Return the [x, y] coordinate for the center point of the cell that contains the specified text.  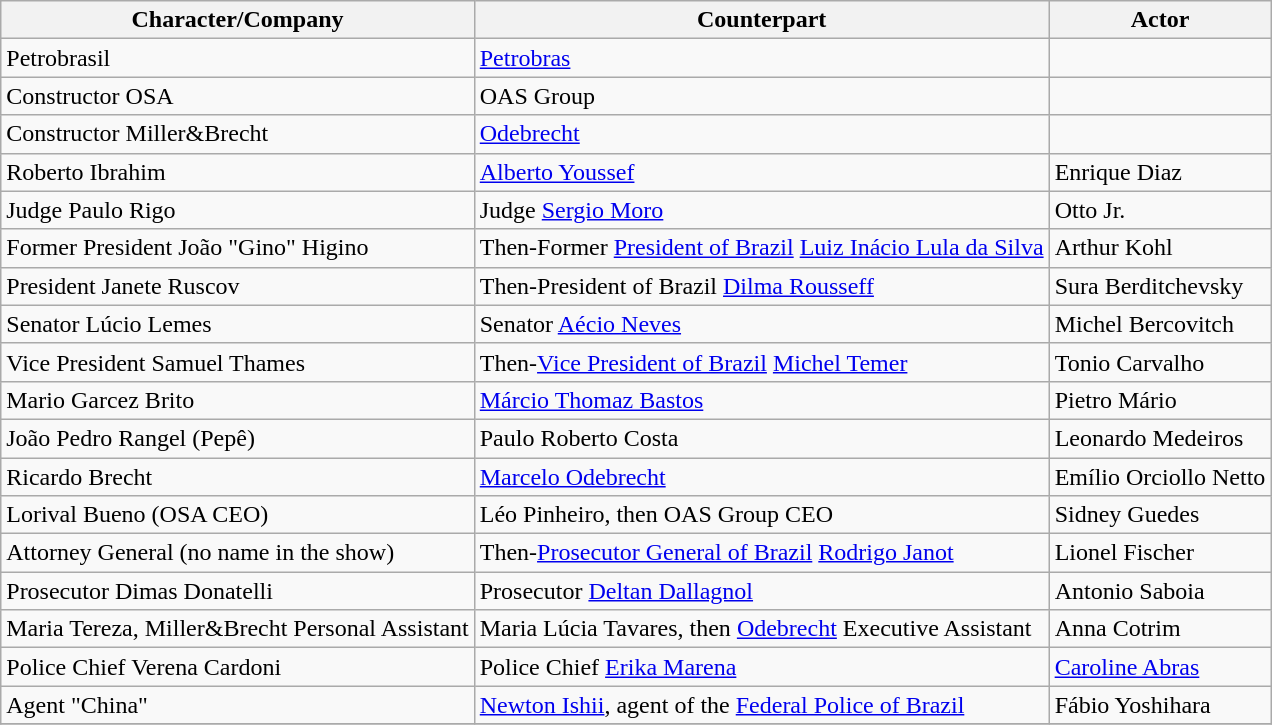
Maria Tereza, Miller&Brecht Personal Assistant [238, 629]
Otto Jr. [1160, 210]
Marcelo Odebrecht [762, 477]
Counterpart [762, 20]
Constructor Miller&Brecht [238, 134]
Caroline Abras [1160, 667]
Ricardo Brecht [238, 477]
Sidney Guedes [1160, 515]
Léo Pinheiro, then OAS Group CEO [762, 515]
Antonio Saboia [1160, 591]
Former President João "Gino" Higino [238, 248]
Márcio Thomaz Bastos [762, 400]
Maria Lúcia Tavares, then Odebrecht Executive Assistant [762, 629]
Agent "China" [238, 705]
Actor [1160, 20]
Senator Aécio Neves [762, 324]
President Janete Ruscov [238, 286]
Tonio Carvalho [1160, 362]
Petrobras [762, 58]
Leonardo Medeiros [1160, 438]
Police Chief Erika Marena [762, 667]
Fábio Yoshihara [1160, 705]
Mario Garcez Brito [238, 400]
Attorney General (no name in the show) [238, 553]
Anna Cotrim [1160, 629]
Judge Paulo Rigo [238, 210]
Then-President of Brazil Dilma Rousseff [762, 286]
Michel Bercovitch [1160, 324]
Emílio Orciollo Netto [1160, 477]
Arthur Kohl [1160, 248]
Sura Berditchevsky [1160, 286]
João Pedro Rangel (Pepê) [238, 438]
Constructor OSA [238, 96]
Character/Company [238, 20]
Alberto Youssef [762, 172]
Roberto Ibrahim [238, 172]
Petrobrasil [238, 58]
Senator Lúcio Lemes [238, 324]
Then-Prosecutor General of Brazil Rodrigo Janot [762, 553]
Then-Vice President of Brazil Michel Temer [762, 362]
Newton Ishii, agent of the Federal Police of Brazil [762, 705]
Prosecutor Dimas Donatelli [238, 591]
Lorival Bueno (OSA CEO) [238, 515]
Judge Sergio Moro [762, 210]
OAS Group [762, 96]
Enrique Diaz [1160, 172]
Prosecutor Deltan Dallagnol [762, 591]
Paulo Roberto Costa [762, 438]
Odebrecht [762, 134]
Pietro Mário [1160, 400]
Police Chief Verena Cardoni [238, 667]
Vice President Samuel Thames [238, 362]
Then-Former President of Brazil Luiz Inácio Lula da Silva [762, 248]
Lionel Fischer [1160, 553]
